Extract the (x, y) coordinate from the center of the cell holding the provided text.  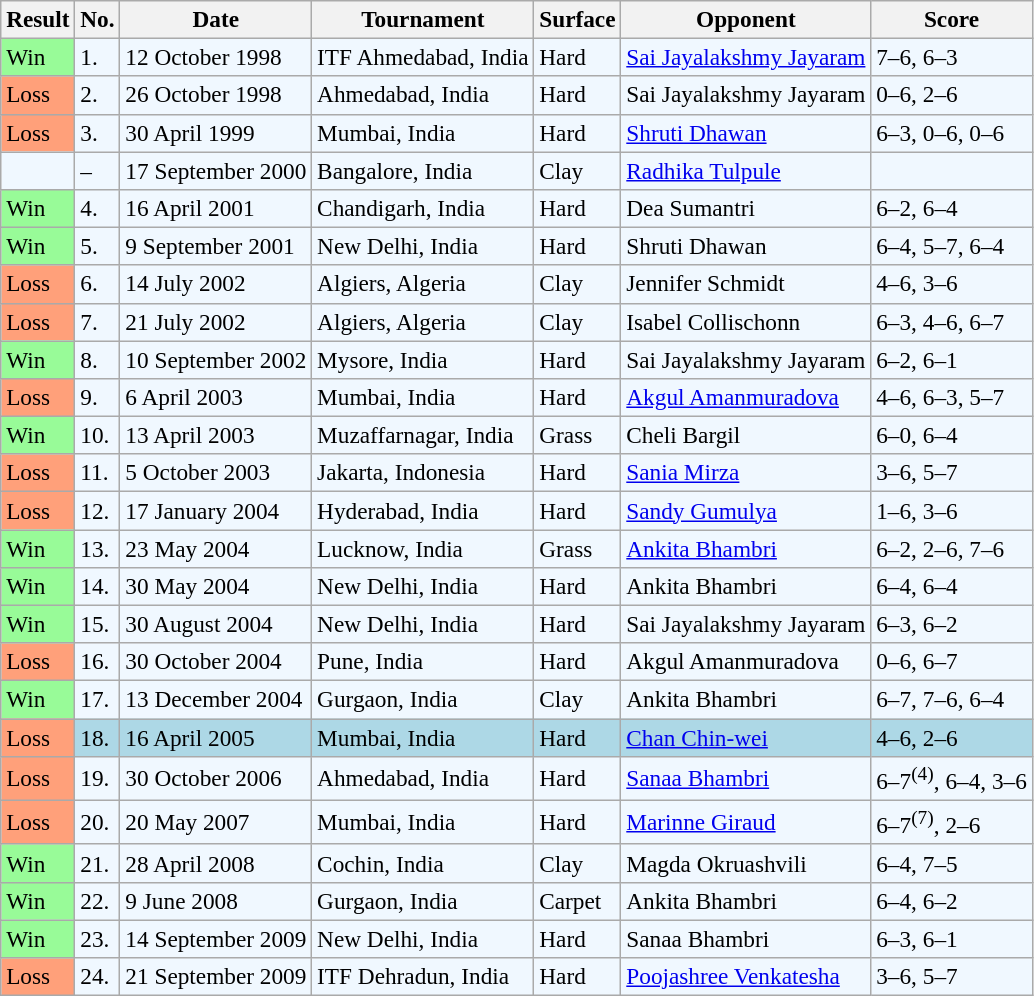
Carpet (578, 901)
6–7(7), 2–6 (952, 822)
12 October 1998 (216, 57)
4–6, 6–3, 5–7 (952, 397)
Isabel Collischonn (746, 322)
No. (98, 19)
Muzaffarnagar, India (423, 435)
6–3, 6–2 (952, 624)
0–6, 2–6 (952, 95)
6–7, 7–6, 6–4 (952, 699)
Cheli Bargil (746, 435)
Bangalore, India (423, 170)
30 April 1999 (216, 133)
30 May 2004 (216, 586)
1. (98, 57)
12. (98, 510)
14. (98, 586)
Sandy Gumulya (746, 510)
19. (98, 778)
3. (98, 133)
30 October 2006 (216, 778)
Chandigarh, India (423, 208)
6 April 2003 (216, 397)
26 October 1998 (216, 95)
16 April 2001 (216, 208)
8. (98, 359)
6. (98, 284)
Sania Mirza (746, 473)
7. (98, 322)
6–4, 5–7, 6–4 (952, 246)
28 April 2008 (216, 863)
1–6, 3–6 (952, 510)
Hyderabad, India (423, 510)
15. (98, 624)
21 September 2009 (216, 976)
6–4, 6–4 (952, 586)
Radhika Tulpule (746, 170)
17. (98, 699)
10 September 2002 (216, 359)
2. (98, 95)
10. (98, 435)
Pune, India (423, 662)
Marinne Giraud (746, 822)
Chan Chin-wei (746, 737)
Score (952, 19)
21. (98, 863)
Date (216, 19)
Result (38, 19)
Opponent (746, 19)
Magda Okruashvili (746, 863)
0–6, 6–7 (952, 662)
9 September 2001 (216, 246)
ITF Dehradun, India (423, 976)
20. (98, 822)
– (98, 170)
Lucknow, India (423, 548)
6–2, 2–6, 7–6 (952, 548)
21 July 2002 (216, 322)
16 April 2005 (216, 737)
6–2, 6–1 (952, 359)
Tournament (423, 19)
20 May 2007 (216, 822)
6–3, 6–1 (952, 939)
24. (98, 976)
Jennifer Schmidt (746, 284)
6–3, 0–6, 0–6 (952, 133)
13. (98, 548)
6–4, 7–5 (952, 863)
Cochin, India (423, 863)
17 September 2000 (216, 170)
30 August 2004 (216, 624)
16. (98, 662)
23. (98, 939)
4–6, 3–6 (952, 284)
Mysore, India (423, 359)
ITF Ahmedabad, India (423, 57)
6–4, 6–2 (952, 901)
9. (98, 397)
6–2, 6–4 (952, 208)
9 June 2008 (216, 901)
Surface (578, 19)
23 May 2004 (216, 548)
13 December 2004 (216, 699)
4. (98, 208)
14 July 2002 (216, 284)
30 October 2004 (216, 662)
4–6, 2–6 (952, 737)
14 September 2009 (216, 939)
11. (98, 473)
5 October 2003 (216, 473)
Dea Sumantri (746, 208)
Poojashree Venkatesha (746, 976)
Jakarta, Indonesia (423, 473)
6–3, 4–6, 6–7 (952, 322)
13 April 2003 (216, 435)
5. (98, 246)
6–0, 6–4 (952, 435)
18. (98, 737)
17 January 2004 (216, 510)
7–6, 6–3 (952, 57)
22. (98, 901)
6–7(4), 6–4, 3–6 (952, 778)
